From the cell containing the given text, extract its center point as [x, y] coordinate. 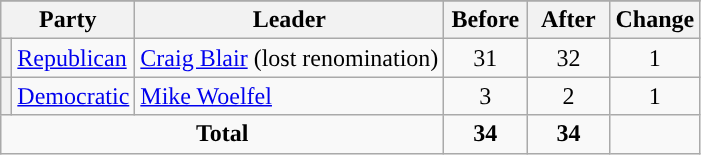
32 [568, 58]
3 [486, 96]
Republican [74, 58]
Party [68, 20]
Before [486, 20]
Change [655, 20]
Total [222, 134]
Mike Woelfel [290, 96]
After [568, 20]
31 [486, 58]
Democratic [74, 96]
Leader [290, 20]
Craig Blair (lost renomination) [290, 58]
2 [568, 96]
